For the text-containing cell, return its midpoint in [X, Y] coordinate format. 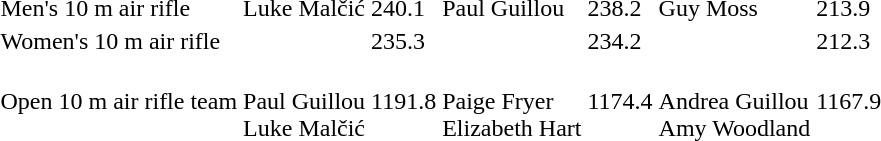
234.2 [620, 41]
235.3 [404, 41]
